Detect which cell encompasses the target text, then output its (X, Y) center coordinate. 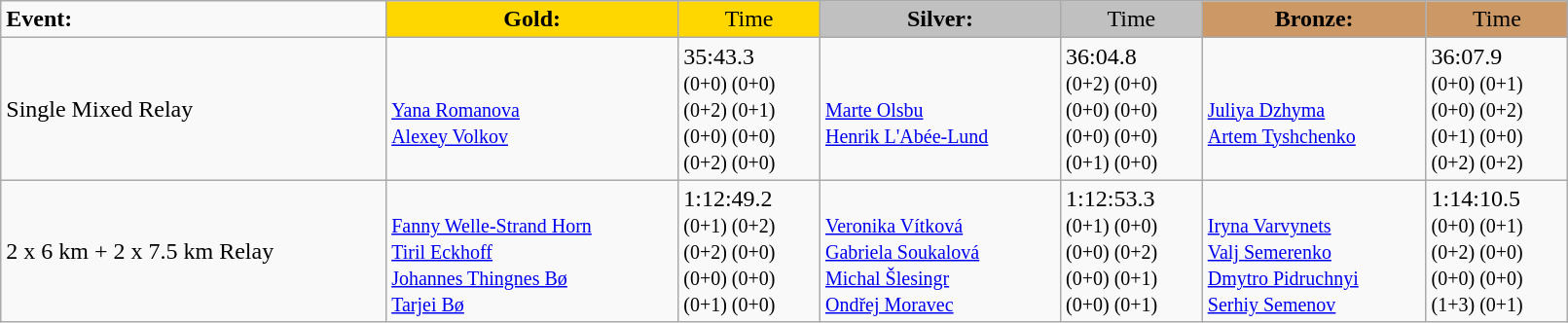
1:12:49.2 (0+1) (0+2) (0+2) (0+0) (0+0) (0+0) (0+1) (0+0) (749, 251)
Single Mixed Relay (194, 109)
Gold: (532, 19)
Bronze: (1314, 19)
Marte OlsbuHenrik L'Abée-Lund (940, 109)
Event: (194, 19)
36:04.8 (0+2) (0+0) (0+0) (0+0) (0+0) (0+0) (0+1) (0+0) (1132, 109)
Fanny Welle-Strand HornTiril EckhoffJohannes Thingnes BøTarjei Bø (532, 251)
Yana RomanovaAlexey Volkov (532, 109)
36:07.9 (0+0) (0+1) (0+0) (0+2) (0+1) (0+0) (0+2) (0+2) (1497, 109)
1:14:10.5 (0+0) (0+1) (0+2) (0+0) (0+0) (0+0) (1+3) (0+1) (1497, 251)
Veronika VítkováGabriela SoukalováMichal ŠlesingrOndřej Moravec (940, 251)
Juliya DzhymaArtem Tyshchenko (1314, 109)
35:43.3 (0+0) (0+0) (0+2) (0+1) (0+0) (0+0) (0+2) (0+0) (749, 109)
1:12:53.3 (0+1) (0+0) (0+0) (0+2) (0+0) (0+1) (0+0) (0+1) (1132, 251)
Silver: (940, 19)
Iryna VarvynetsValj SemerenkoDmytro PidruchnyiSerhiy Semenov (1314, 251)
2 x 6 km + 2 x 7.5 km Relay (194, 251)
